Output the (x, y) coordinate of the center of the cell containing the given text.  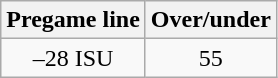
–28 ISU (74, 58)
Pregame line (74, 20)
Over/under (210, 20)
55 (210, 58)
